Determine the (X, Y) coordinate at the center of the cell enclosing the given text.  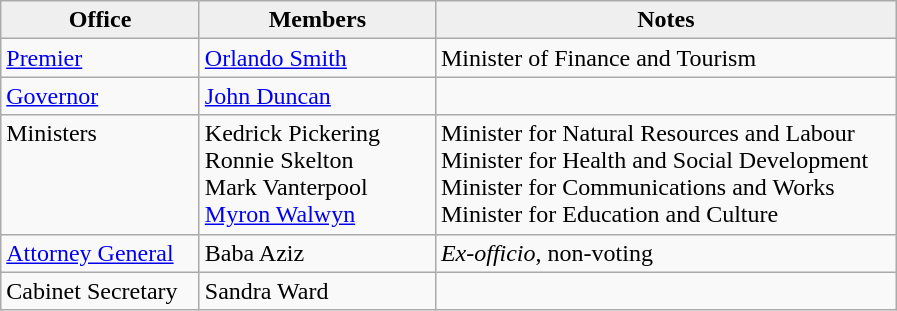
Cabinet Secretary (100, 291)
Premier (100, 58)
Notes (666, 20)
Members (317, 20)
Governor (100, 96)
Minister of Finance and Tourism (666, 58)
Orlando Smith (317, 58)
Attorney General (100, 253)
Office (100, 20)
Sandra Ward (317, 291)
John Duncan (317, 96)
Ministers (100, 174)
Ex-officio, non-voting (666, 253)
Baba Aziz (317, 253)
Kedrick PickeringRonnie SkeltonMark VanterpoolMyron Walwyn (317, 174)
